Return the [x, y] coordinate for the center point of the cell that contains the specified text.  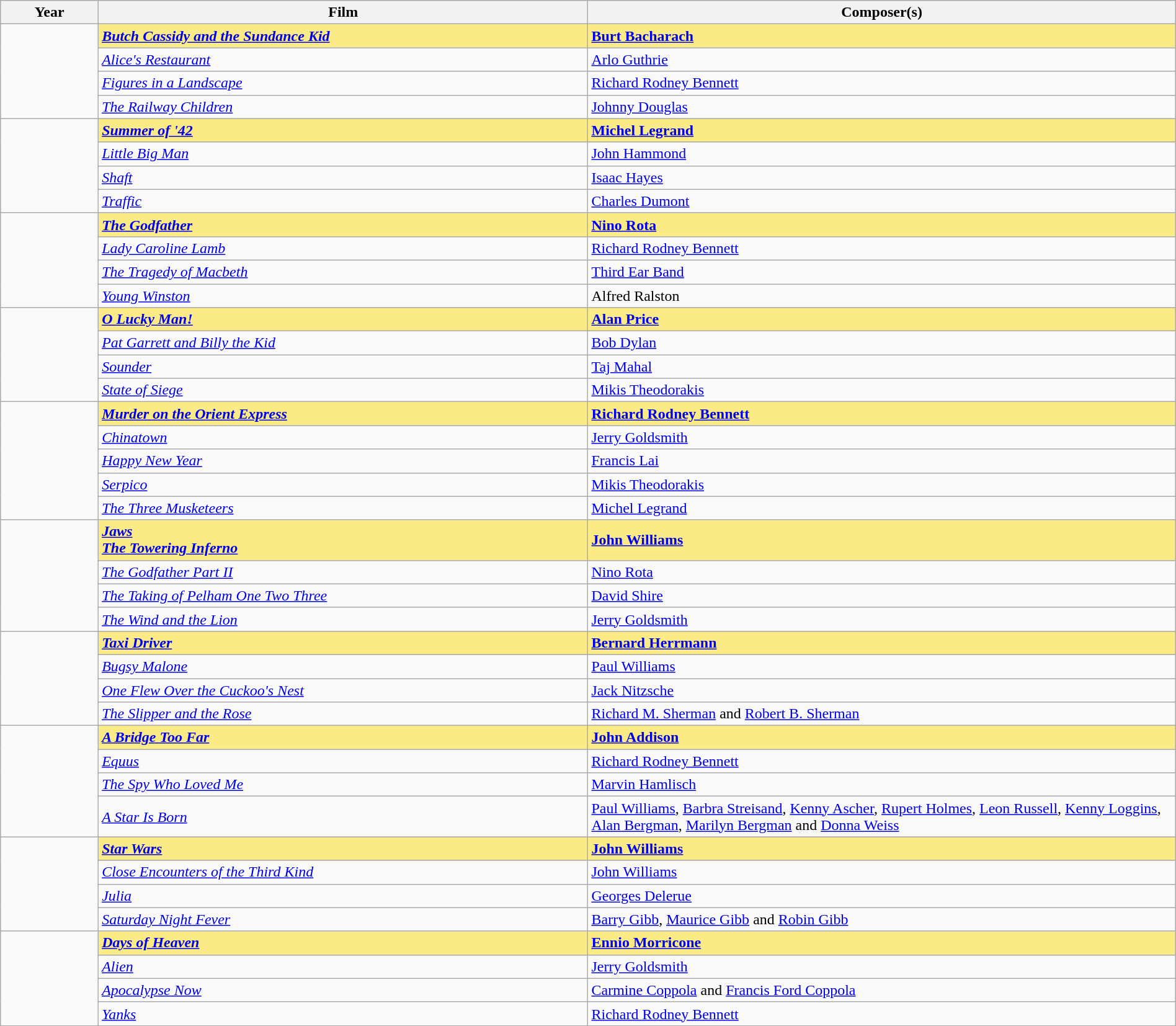
Apocalypse Now [344, 990]
The Slipper and the Rose [344, 714]
One Flew Over the Cuckoo's Nest [344, 690]
Star Wars [344, 849]
John Addison [882, 738]
Pat Garrett and Billy the Kid [344, 343]
The Godfather Part II [344, 572]
Happy New Year [344, 461]
Chinatown [344, 437]
Third Ear Band [882, 272]
Taxi Driver [344, 643]
Barry Gibb, Maurice Gibb and Robin Gibb [882, 919]
Composer(s) [882, 12]
A Star Is Born [344, 816]
The Railway Children [344, 107]
O Lucky Man! [344, 319]
Charles Dumont [882, 201]
Marvin Hamlisch [882, 785]
Paul Williams, Barbra Streisand, Kenny Ascher, Rupert Holmes, Leon Russell, Kenny Loggins, Alan Bergman, Marilyn Bergman and Donna Weiss [882, 816]
Sounder [344, 367]
John Hammond [882, 154]
David Shire [882, 596]
Equus [344, 761]
Little Big Man [344, 154]
Traffic [344, 201]
Close Encounters of the Third Kind [344, 872]
Figures in a Landscape [344, 83]
Murder on the Orient Express [344, 414]
The Wind and the Lion [344, 619]
Julia [344, 896]
Burt Bacharach [882, 36]
The Tragedy of Macbeth [344, 272]
Saturday Night Fever [344, 919]
Yanks [344, 1014]
The Spy Who Loved Me [344, 785]
Alien [344, 966]
Georges Delerue [882, 896]
Taj Mahal [882, 367]
Alan Price [882, 319]
Serpico [344, 484]
Year [50, 12]
Carmine Coppola and Francis Ford Coppola [882, 990]
Film [344, 12]
Alice's Restaurant [344, 60]
Francis Lai [882, 461]
The Three Musketeers [344, 508]
Jack Nitzsche [882, 690]
Ennio Morricone [882, 943]
Days of Heaven [344, 943]
The Godfather [344, 225]
Alfred Ralston [882, 296]
Jaws The Towering Inferno [344, 540]
Richard M. Sherman and Robert B. Sherman [882, 714]
Summer of '42 [344, 130]
Lady Caroline Lamb [344, 248]
Isaac Hayes [882, 177]
Bernard Herrmann [882, 643]
Shaft [344, 177]
Young Winston [344, 296]
Johnny Douglas [882, 107]
Arlo Guthrie [882, 60]
A Bridge Too Far [344, 738]
Bob Dylan [882, 343]
Butch Cassidy and the Sundance Kid [344, 36]
Bugsy Malone [344, 666]
The Taking of Pelham One Two Three [344, 596]
Paul Williams [882, 666]
State of Siege [344, 390]
